Search for the cell housing the specified text and yield its [X, Y] center coordinate. 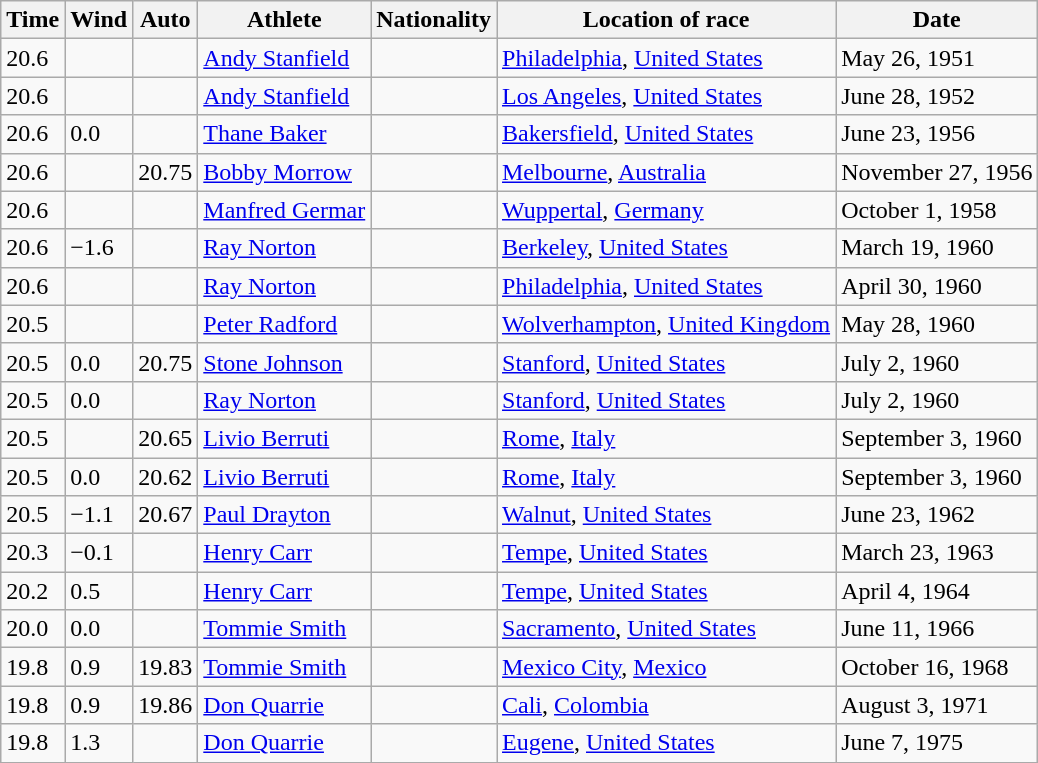
20.2 [33, 591]
Mexico City, Mexico [666, 667]
19.83 [166, 667]
Date [937, 20]
20.3 [33, 553]
April 30, 1960 [937, 286]
Melbourne, Australia [666, 172]
November 27, 1956 [937, 172]
20.62 [166, 477]
19.86 [166, 705]
Wind [99, 20]
August 3, 1971 [937, 705]
May 26, 1951 [937, 58]
June 23, 1956 [937, 134]
Time [33, 20]
Eugene, United States [666, 743]
20.0 [33, 629]
March 19, 1960 [937, 248]
Sacramento, United States [666, 629]
Auto [166, 20]
Bobby Morrow [284, 172]
May 28, 1960 [937, 324]
20.65 [166, 438]
October 16, 1968 [937, 667]
Location of race [666, 20]
Wuppertal, Germany [666, 210]
Athlete [284, 20]
−1.1 [99, 515]
Stone Johnson [284, 362]
Walnut, United States [666, 515]
Nationality [434, 20]
March 23, 1963 [937, 553]
Cali, Colombia [666, 705]
Wolverhampton, United Kingdom [666, 324]
Berkeley, United States [666, 248]
Bakersfield, United States [666, 134]
October 1, 1958 [937, 210]
June 28, 1952 [937, 96]
Peter Radford [284, 324]
0.5 [99, 591]
June 11, 1966 [937, 629]
−1.6 [99, 248]
Paul Drayton [284, 515]
June 7, 1975 [937, 743]
1.3 [99, 743]
Thane Baker [284, 134]
−0.1 [99, 553]
Los Angeles, United States [666, 96]
April 4, 1964 [937, 591]
June 23, 1962 [937, 515]
20.67 [166, 515]
Manfred Germar [284, 210]
